Search for the cell housing the specified text and yield its [X, Y] center coordinate. 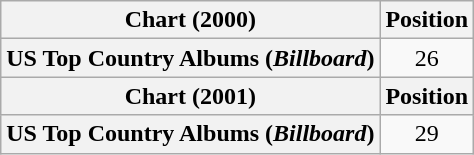
26 [427, 58]
Chart (2000) [190, 20]
Chart (2001) [190, 96]
29 [427, 134]
